Capture the cell that displays the provided text and extract its (X, Y) central coordinate. 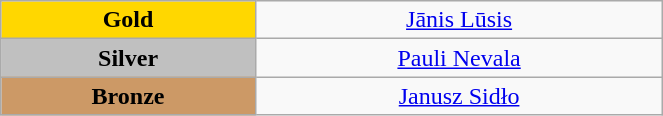
Bronze (128, 96)
Silver (128, 58)
Jānis Lūsis (459, 20)
Pauli Nevala (459, 58)
Gold (128, 20)
Janusz Sidło (459, 96)
